Provide the (x, y) coordinate of the cell's center where the given text is located.  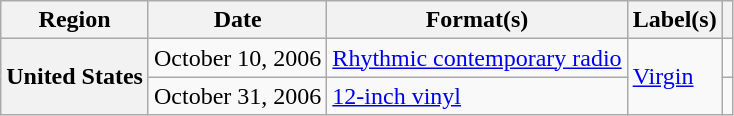
October 10, 2006 (237, 58)
Label(s) (674, 20)
United States (75, 77)
Region (75, 20)
12-inch vinyl (477, 96)
Date (237, 20)
Rhythmic contemporary radio (477, 58)
Format(s) (477, 20)
October 31, 2006 (237, 96)
Virgin (674, 77)
